Locate the cell with the specified text and output its [x, y] center coordinate. 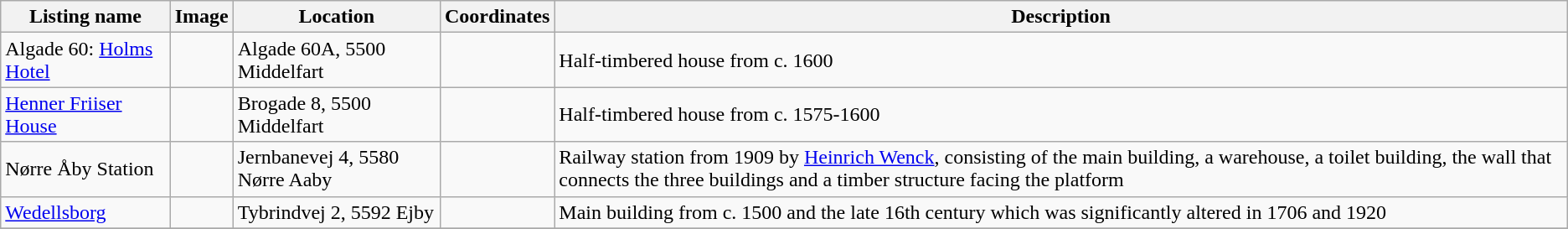
Brogade 8, 5500 Middelfart [337, 114]
Main building from c. 1500 and the late 16th century which was significantly altered in 1706 and 1920 [1060, 212]
Algade 60: Holms Hotel [85, 60]
Jernbanevej 4, 5580 Nørre Aaby [337, 169]
Algade 60A, 5500 Middelfart [337, 60]
Half-timbered house from c. 1600 [1060, 60]
Nørre Åby Station [85, 169]
Henner Friiser House [85, 114]
Location [337, 17]
Description [1060, 17]
Tybrindvej 2, 5592 Ejby [337, 212]
Coordinates [497, 17]
Image [201, 17]
Wedellsborg [85, 212]
Listing name [85, 17]
Half-timbered house from c. 1575-1600 [1060, 114]
